Pinpoint the cell where the given text exists, returning its [X, Y] midpoint coordinate. 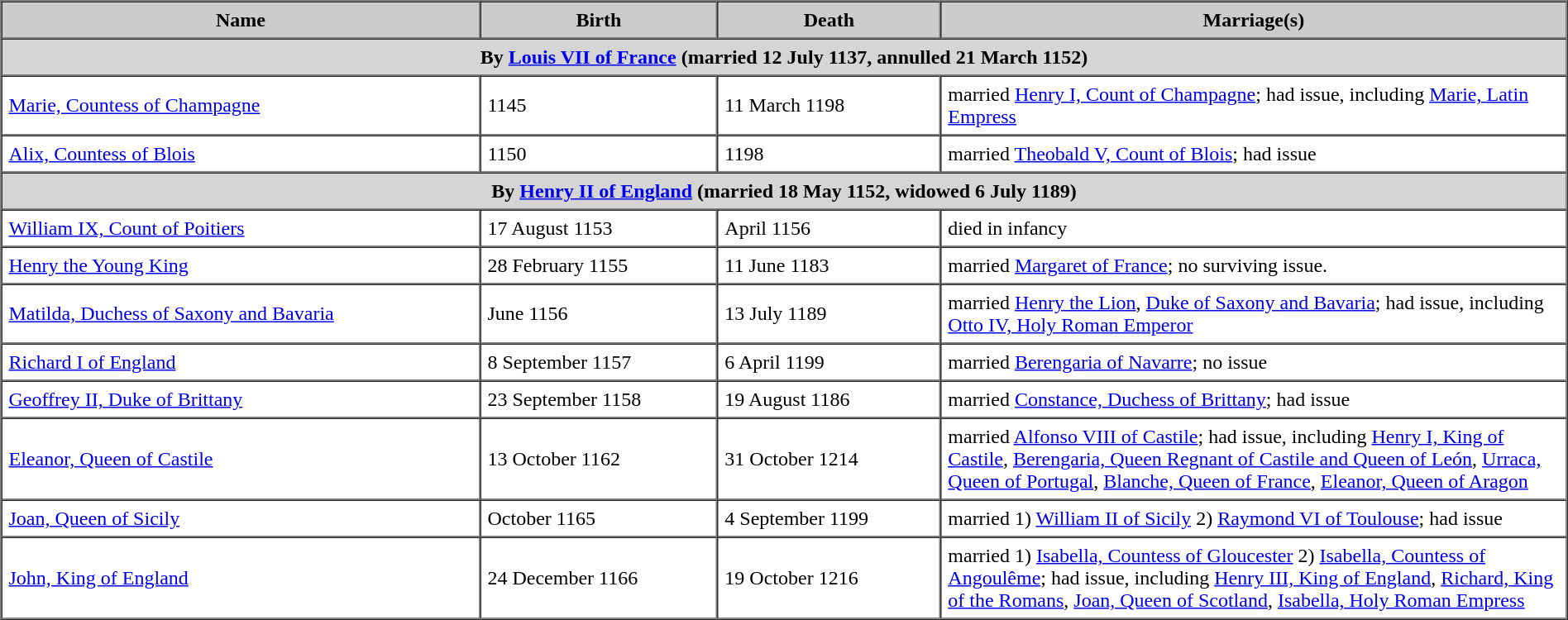
married Berengaria of Navarre; no issue [1254, 362]
married Margaret of France; no surviving issue. [1254, 265]
8 September 1157 [599, 362]
William IX, Count of Poitiers [241, 228]
June 1156 [599, 314]
11 March 1198 [829, 106]
Eleanor, Queen of Castile [241, 460]
Name [241, 20]
Henry the Young King [241, 265]
married 1) William II of Sicily 2) Raymond VI of Toulouse; had issue [1254, 517]
By Henry II of England (married 18 May 1152, widowed 6 July 1189) [784, 190]
31 October 1214 [829, 460]
April 1156 [829, 228]
13 July 1189 [829, 314]
1150 [599, 154]
24 December 1166 [599, 579]
married Constance, Duchess of Brittany; had issue [1254, 398]
13 October 1162 [599, 460]
19 October 1216 [829, 579]
married Henry the Lion, Duke of Saxony and Bavaria; had issue, including Otto IV, Holy Roman Emperor [1254, 314]
28 February 1155 [599, 265]
died in infancy [1254, 228]
Marie, Countess of Champagne [241, 106]
11 June 1183 [829, 265]
By Louis VII of France (married 12 July 1137, annulled 21 March 1152) [784, 56]
19 August 1186 [829, 398]
6 April 1199 [829, 362]
1145 [599, 106]
Birth [599, 20]
Alix, Countess of Blois [241, 154]
Marriage(s) [1254, 20]
married Theobald V, Count of Blois; had issue [1254, 154]
17 August 1153 [599, 228]
October 1165 [599, 517]
Joan, Queen of Sicily [241, 517]
Richard I of England [241, 362]
4 September 1199 [829, 517]
23 September 1158 [599, 398]
Geoffrey II, Duke of Brittany [241, 398]
Death [829, 20]
1198 [829, 154]
John, King of England [241, 579]
Matilda, Duchess of Saxony and Bavaria [241, 314]
married Henry I, Count of Champagne; had issue, including Marie, Latin Empress [1254, 106]
